Find where the given text appears and provide that cell's center as [X, Y] coordinate. 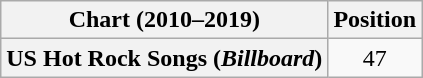
US Hot Rock Songs (Billboard) [164, 58]
Position [375, 20]
47 [375, 58]
Chart (2010–2019) [164, 20]
